Provide the [x, y] coordinate of the cell's center where the given text is located.  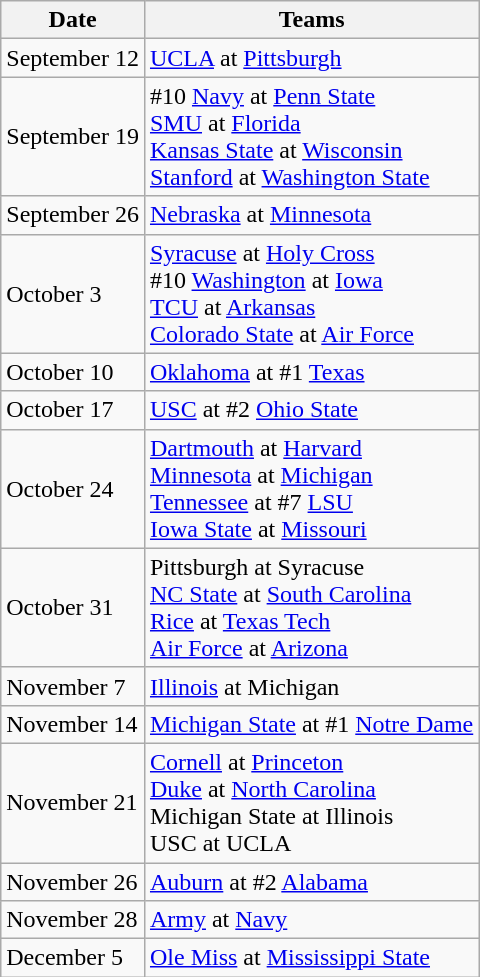
October 31 [73, 608]
Pittsburgh at SyracuseNC State at South CarolinaRice at Texas TechAir Force at Arizona [311, 608]
September 12 [73, 58]
October 10 [73, 372]
October 3 [73, 294]
UCLA at Pittsburgh [311, 58]
Illinois at Michigan [311, 686]
November 21 [73, 802]
November 26 [73, 881]
November 28 [73, 920]
December 5 [73, 958]
Army at Navy [311, 920]
Syracuse at Holy Cross#10 Washington at IowaTCU at ArkansasColorado State at Air Force [311, 294]
USC at #2 Ohio State [311, 410]
Nebraska at Minnesota [311, 215]
Cornell at PrincetonDuke at North CarolinaMichigan State at IllinoisUSC at UCLA [311, 802]
Date [73, 20]
Auburn at #2 Alabama [311, 881]
Michigan State at #1 Notre Dame [311, 724]
November 14 [73, 724]
October 24 [73, 488]
November 7 [73, 686]
September 26 [73, 215]
Oklahoma at #1 Texas [311, 372]
October 17 [73, 410]
#10 Navy at Penn StateSMU at FloridaKansas State at WisconsinStanford at Washington State [311, 136]
Teams [311, 20]
September 19 [73, 136]
Ole Miss at Mississippi State [311, 958]
Dartmouth at HarvardMinnesota at MichiganTennessee at #7 LSUIowa State at Missouri [311, 488]
